Return the [X, Y] coordinate for the center point of the cell that contains the specified text.  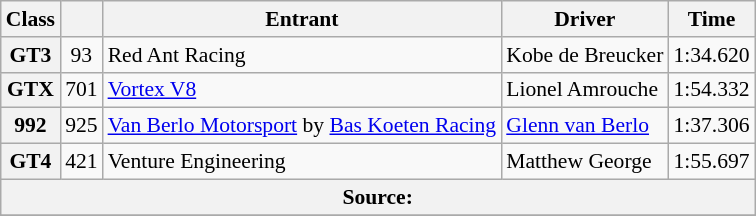
GTX [30, 90]
1:54.332 [711, 90]
701 [82, 90]
Entrant [302, 19]
Glenn van Berlo [584, 126]
1:37.306 [711, 126]
Kobe de Breucker [584, 55]
Source: [378, 197]
421 [82, 162]
Driver [584, 19]
Vortex V8 [302, 90]
1:55.697 [711, 162]
GT3 [30, 55]
Matthew George [584, 162]
Van Berlo Motorsport by Bas Koeten Racing [302, 126]
925 [82, 126]
Red Ant Racing [302, 55]
Lionel Amrouche [584, 90]
GT4 [30, 162]
992 [30, 126]
Venture Engineering [302, 162]
93 [82, 55]
1:34.620 [711, 55]
Time [711, 19]
Class [30, 19]
